For the text-containing cell, return its midpoint in [X, Y] coordinate format. 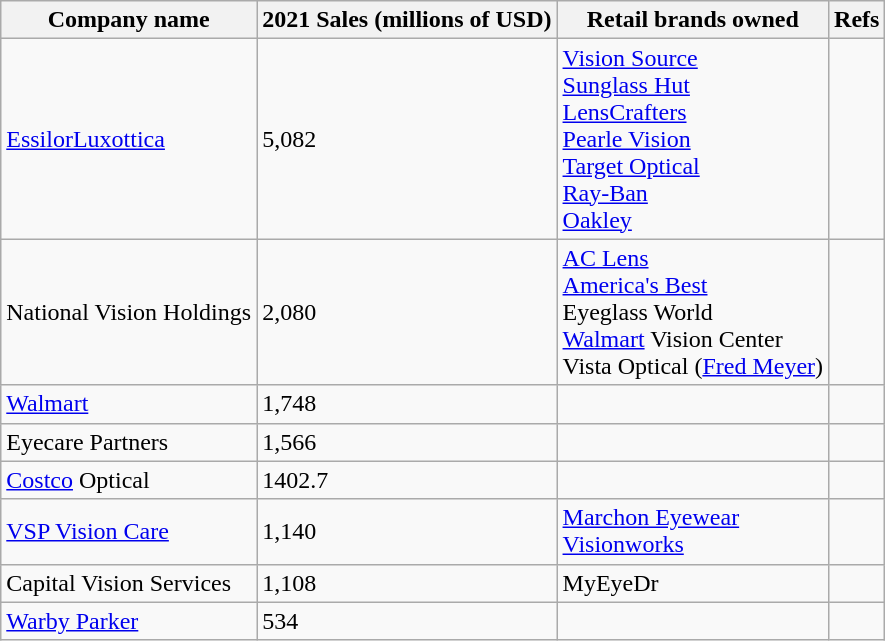
Retail brands owned [693, 20]
MyEyeDr [693, 583]
EssilorLuxottica [129, 139]
2,080 [407, 312]
National Vision Holdings [129, 312]
Walmart [129, 404]
Warby Parker [129, 621]
VSP Vision Care [129, 532]
1,140 [407, 532]
Refs [857, 20]
AC LensAmerica's BestEyeglass WorldWalmart Vision Center Vista Optical (Fred Meyer) [693, 312]
1402.7 [407, 480]
Eyecare Partners [129, 442]
1,566 [407, 442]
534 [407, 621]
1,748 [407, 404]
Costco Optical [129, 480]
2021 Sales (millions of USD) [407, 20]
Capital Vision Services [129, 583]
Marchon EyewearVisionworks [693, 532]
Company name [129, 20]
5,082 [407, 139]
Vision SourceSunglass HutLensCraftersPearle VisionTarget OpticalRay-BanOakley [693, 139]
1,108 [407, 583]
